Find where the given text appears and provide that cell's center as (x, y) coordinate. 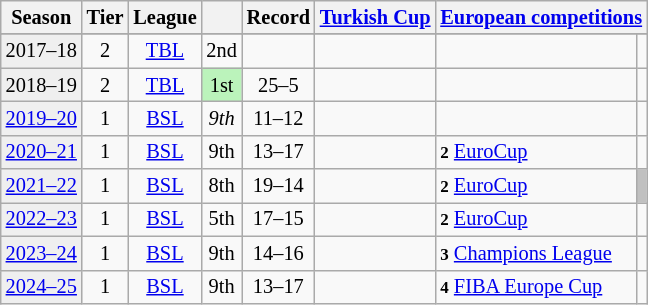
5th (222, 219)
25–5 (278, 85)
2022–23 (42, 219)
3 Champions League (536, 253)
1st (222, 85)
19–14 (278, 186)
2021–22 (42, 186)
Season (42, 17)
17–15 (278, 219)
League (164, 17)
2019–20 (42, 118)
4 FIBA Europe Cup (536, 287)
Record (278, 17)
2nd (222, 51)
Turkish Cup (376, 17)
European competitions (541, 17)
8th (222, 186)
11–12 (278, 118)
2024–25 (42, 287)
Tier (106, 17)
2023–24 (42, 253)
2020–21 (42, 152)
2017–18 (42, 51)
2018–19 (42, 85)
14–16 (278, 253)
